Detect which cell encompasses the target text, then output its [X, Y] center coordinate. 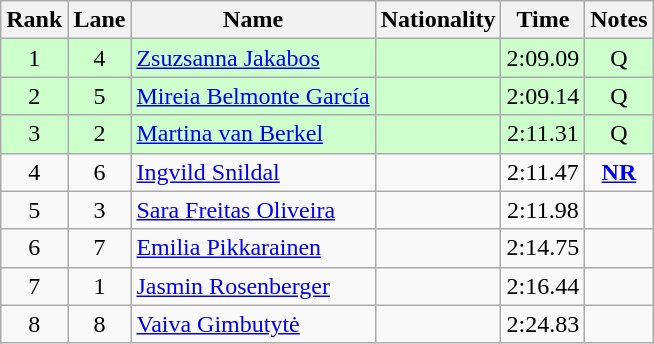
Emilia Pikkarainen [253, 248]
2:11.98 [543, 210]
Notes [619, 20]
2:09.09 [543, 58]
2:16.44 [543, 286]
2:11.31 [543, 134]
Lane [100, 20]
Rank [34, 20]
Name [253, 20]
NR [619, 172]
Mireia Belmonte García [253, 96]
Martina van Berkel [253, 134]
Sara Freitas Oliveira [253, 210]
2:09.14 [543, 96]
2:14.75 [543, 248]
Jasmin Rosenberger [253, 286]
Zsuzsanna Jakabos [253, 58]
2:11.47 [543, 172]
Ingvild Snildal [253, 172]
2:24.83 [543, 324]
Time [543, 20]
Nationality [438, 20]
Vaiva Gimbutytė [253, 324]
